Determine the [x, y] coordinate at the center of the cell enclosing the given text.  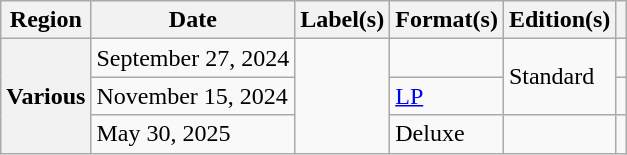
LP [447, 96]
Edition(s) [559, 20]
Deluxe [447, 134]
November 15, 2024 [193, 96]
Date [193, 20]
Region [46, 20]
Standard [559, 77]
Label(s) [342, 20]
September 27, 2024 [193, 58]
Format(s) [447, 20]
May 30, 2025 [193, 134]
Various [46, 96]
